Detect which cell encompasses the target text, then output its [X, Y] center coordinate. 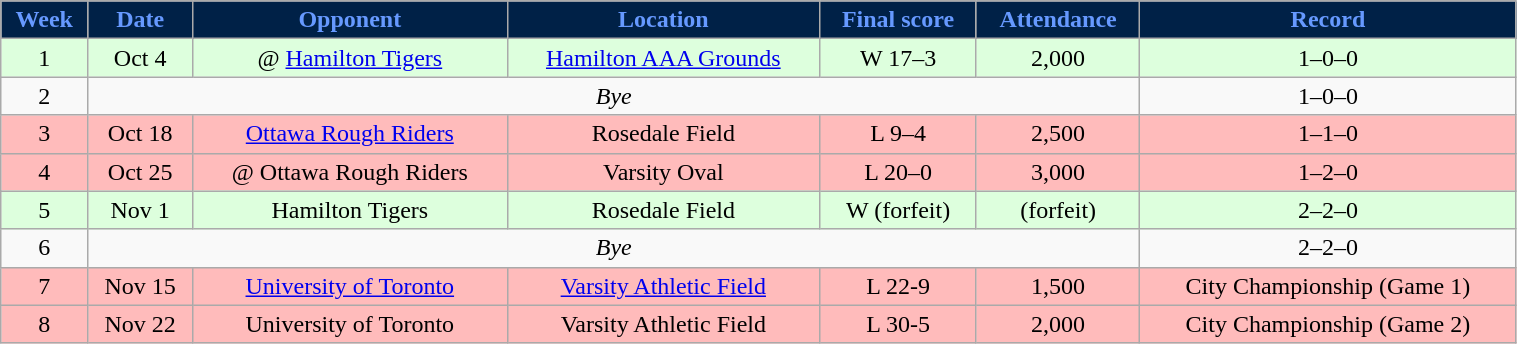
Opponent [350, 20]
4 [44, 172]
Varsity Oval [664, 172]
Ottawa Rough Riders [350, 134]
L 9–4 [898, 134]
Record [1328, 20]
Nov 1 [140, 210]
Date [140, 20]
1–1–0 [1328, 134]
Oct 25 [140, 172]
L 22-9 [898, 286]
3,000 [1058, 172]
Oct 18 [140, 134]
8 [44, 324]
1 [44, 58]
1,500 [1058, 286]
1–2–0 [1328, 172]
Attendance [1058, 20]
L 30-5 [898, 324]
3 [44, 134]
@ Ottawa Rough Riders [350, 172]
City Championship (Game 2) [1328, 324]
Oct 4 [140, 58]
City Championship (Game 1) [1328, 286]
2 [44, 96]
Hamilton Tigers [350, 210]
Nov 15 [140, 286]
Hamilton AAA Grounds [664, 58]
2,500 [1058, 134]
W (forfeit) [898, 210]
5 [44, 210]
Location [664, 20]
W 17–3 [898, 58]
6 [44, 248]
(forfeit) [1058, 210]
Week [44, 20]
7 [44, 286]
@ Hamilton Tigers [350, 58]
L 20–0 [898, 172]
Nov 22 [140, 324]
Final score [898, 20]
